Extract the (X, Y) coordinate from the center of the cell holding the provided text.  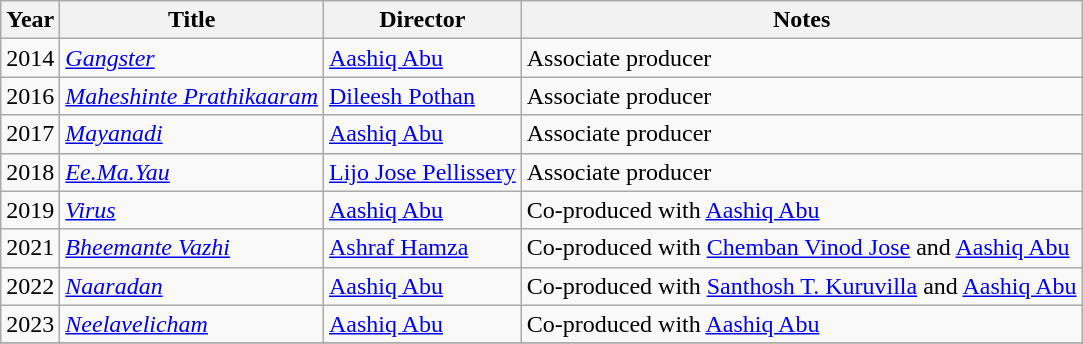
2023 (30, 324)
Naaradan (192, 286)
Bheemante Vazhi (192, 248)
Notes (802, 20)
2014 (30, 58)
Co-produced with Santhosh T. Kuruvilla and Aashiq Abu (802, 286)
Gangster (192, 58)
2022 (30, 286)
Director (423, 20)
2016 (30, 96)
Mayanadi (192, 134)
Ashraf Hamza (423, 248)
Dileesh Pothan (423, 96)
Virus (192, 210)
2021 (30, 248)
2017 (30, 134)
Year (30, 20)
Ee.Ma.Yau (192, 172)
2019 (30, 210)
Maheshinte Prathikaaram (192, 96)
Neelavelicham (192, 324)
2018 (30, 172)
Title (192, 20)
Lijo Jose Pellissery (423, 172)
Co-produced with Chemban Vinod Jose and Aashiq Abu (802, 248)
